From the cell containing the given text, extract its center point as (x, y) coordinate. 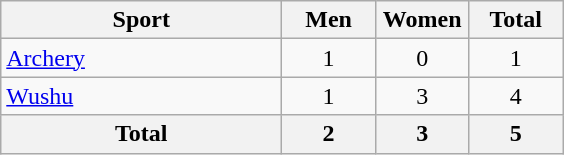
Archery (142, 58)
2 (329, 134)
4 (516, 96)
Wushu (142, 96)
5 (516, 134)
Men (329, 20)
Women (422, 20)
0 (422, 58)
Sport (142, 20)
